Find where the given text appears and provide that cell's center as (x, y) coordinate. 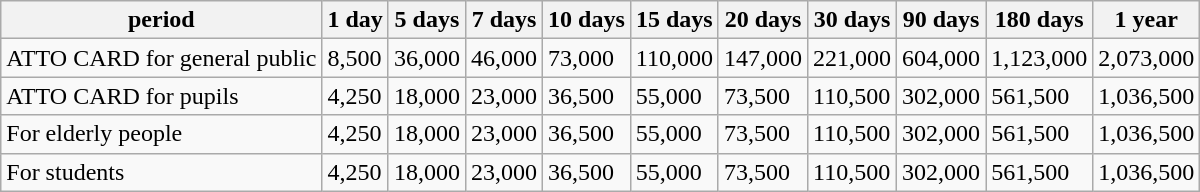
ATTO CARD for pupils (162, 96)
36,000 (426, 58)
604,000 (942, 58)
46,000 (504, 58)
15 days (674, 20)
90 days (942, 20)
7 days (504, 20)
2,073,000 (1146, 58)
1,123,000 (1040, 58)
10 days (587, 20)
1 day (355, 20)
30 days (852, 20)
180 days (1040, 20)
For students (162, 172)
221,000 (852, 58)
5 days (426, 20)
20 days (762, 20)
147,000 (762, 58)
For elderly people (162, 134)
8,500 (355, 58)
ATTO CARD for general public (162, 58)
73,000 (587, 58)
1 year (1146, 20)
period (162, 20)
110,000 (674, 58)
